Detect which cell encompasses the target text, then output its (x, y) center coordinate. 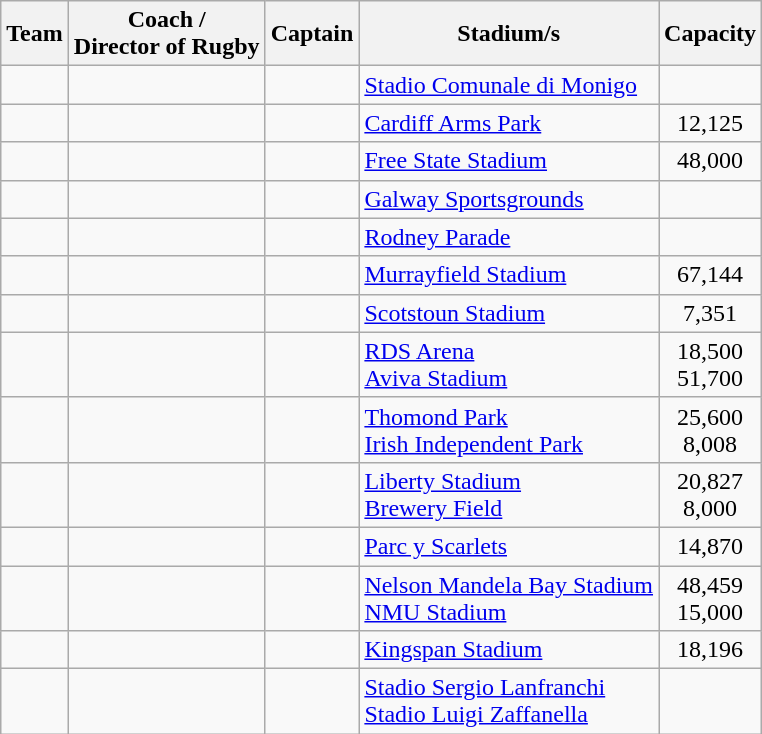
Thomond ParkIrish Independent Park (509, 430)
18,50051,700 (710, 364)
Rodney Parade (509, 237)
25,6008,008 (710, 430)
Liberty StadiumBrewery Field (509, 494)
Nelson Mandela Bay StadiumNMU Stadium (509, 598)
Cardiff Arms Park (509, 123)
Scotstoun Stadium (509, 313)
18,196 (710, 650)
Parc y Scarlets (509, 546)
Captain (312, 34)
48,000 (710, 161)
RDS ArenaAviva Stadium (509, 364)
Murrayfield Stadium (509, 275)
Coach /Director of Rugby (166, 34)
Free State Stadium (509, 161)
Kingspan Stadium (509, 650)
7,351 (710, 313)
67,144 (710, 275)
20,8278,000 (710, 494)
Team (35, 34)
Galway Sportsgrounds (509, 199)
Stadio Sergio Lanfranchi Stadio Luigi Zaffanella (509, 702)
Capacity (710, 34)
Stadium/s (509, 34)
14,870 (710, 546)
Stadio Comunale di Monigo (509, 85)
48,45915,000 (710, 598)
12,125 (710, 123)
